Return the [x, y] coordinate for the center point of the cell that contains the specified text.  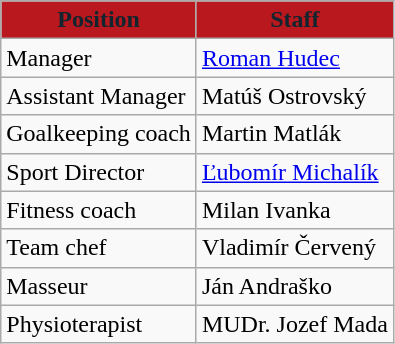
Team chef [99, 248]
Vladimír Červený [294, 248]
Physioterapist [99, 324]
MUDr. Jozef Mada [294, 324]
Milan Ivanka [294, 210]
Staff [294, 20]
Assistant Manager [99, 96]
Manager [99, 58]
Ján Andraško [294, 286]
Goalkeeping coach [99, 134]
Fitness coach [99, 210]
Position [99, 20]
Masseur [99, 286]
Sport Director [99, 172]
Ľubomír Michalík [294, 172]
Roman Hudec [294, 58]
Matúš Ostrovský [294, 96]
Martin Matlák [294, 134]
